Identify which cell holds the provided text, then report its [x, y] central coordinate. 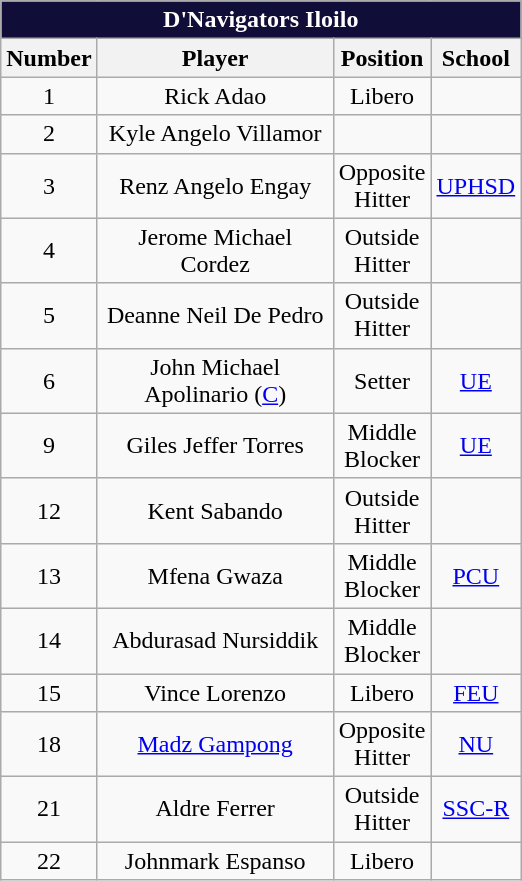
Abdurasad Nursiddik [215, 640]
22 [49, 861]
14 [49, 640]
15 [49, 693]
Kent Sabando [215, 510]
NU [476, 744]
6 [49, 380]
SSC-R [476, 810]
Aldre Ferrer [215, 810]
PCU [476, 576]
Mfena Gwaza [215, 576]
Player [215, 58]
Deanne Neil De Pedro [215, 316]
Renz Angelo Engay [215, 186]
Johnmark Espanso [215, 861]
1 [49, 96]
Giles Jeffer Torres [215, 446]
FEU [476, 693]
9 [49, 446]
Kyle Angelo Villamor [215, 134]
4 [49, 250]
Vince Lorenzo [215, 693]
Jerome Michael Cordez [215, 250]
13 [49, 576]
2 [49, 134]
UPHSD [476, 186]
18 [49, 744]
Number [49, 58]
John Michael Apolinario (C) [215, 380]
Position [382, 58]
Rick Adao [215, 96]
D'Navigators Iloilo [261, 20]
3 [49, 186]
Madz Gampong [215, 744]
5 [49, 316]
12 [49, 510]
School [476, 58]
Setter [382, 380]
21 [49, 810]
